Search for the cell housing the specified text and yield its [x, y] center coordinate. 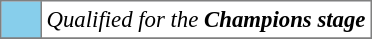
Qualified for the Champions stage [206, 20]
